Capture the cell that displays the provided text and extract its (x, y) central coordinate. 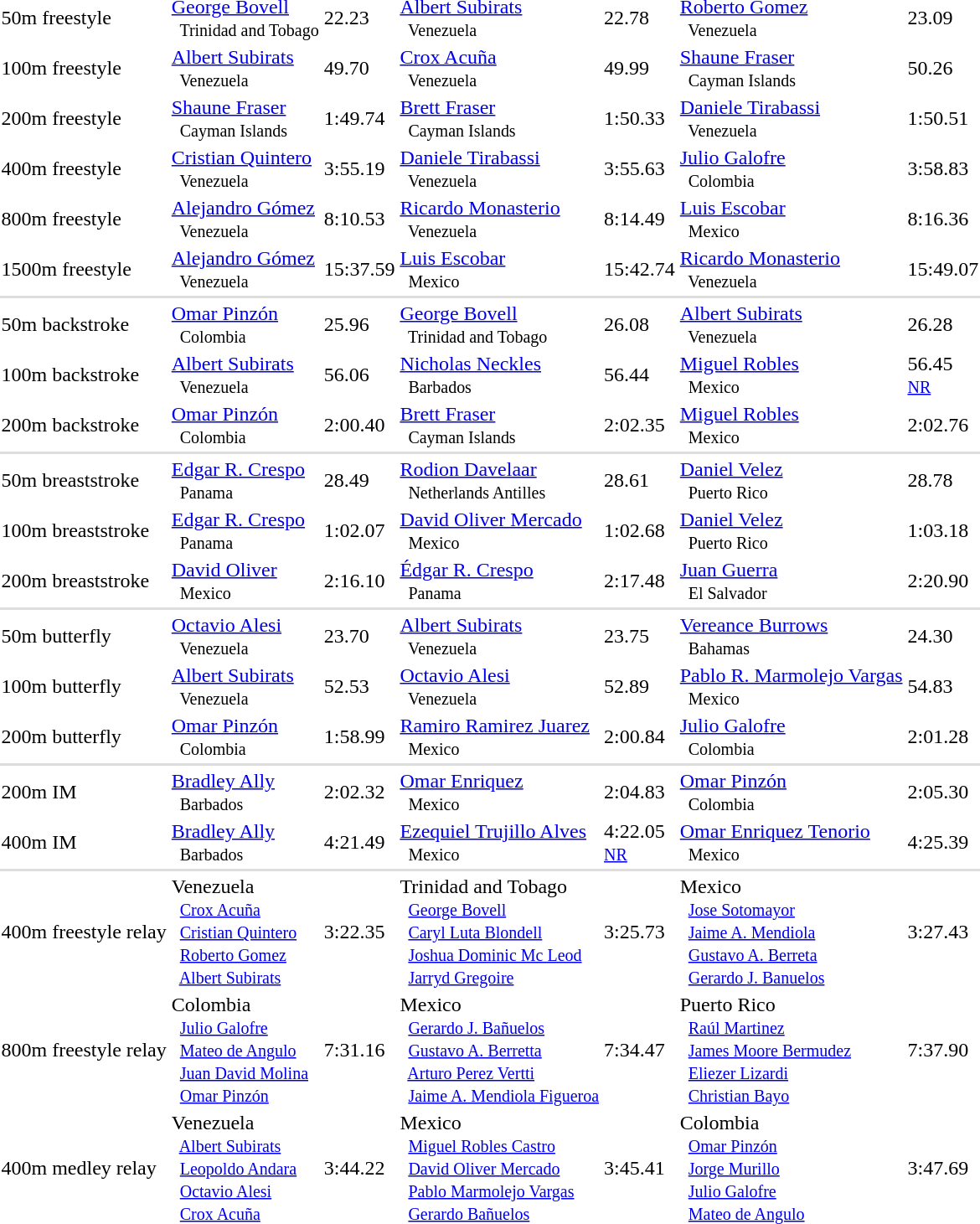
52.53 (359, 687)
Colombia Julio Galofre Mateo de Angulo Juan David Molina Omar Pinzón (245, 1050)
400m IM (84, 843)
7:31.16 (359, 1050)
David Oliver Mercado Mexico (499, 531)
8:16.36 (943, 219)
28.78 (943, 481)
1:49.74 (359, 119)
Trinidad and Tobago George Bovell Caryl Luta Blondell Joshua Dominic Mc Leod Jarryd Gregoire (499, 932)
50m backstroke (84, 325)
1:50.33 (640, 119)
800m freestyle relay (84, 1050)
Mexico Gerardo J. Bañuelos Gustavo A. Berretta Arturo Perez Vertti Jaime A. Mendiola Figueroa (499, 1050)
1:02.07 (359, 531)
23.70 (359, 637)
56.44 (640, 375)
50m breaststroke (84, 481)
Venezuela Crox Acuña Cristian Quintero Roberto Gomez Albert Subirats (245, 932)
100m backstroke (84, 375)
Édgar R. Crespo Panama (499, 581)
25.96 (359, 325)
2:01.28 (943, 737)
Pablo R. Marmolejo Vargas Mexico (791, 687)
3:22.35 (359, 932)
Nicholas Neckles Barbados (499, 375)
2:05.30 (943, 793)
100m breaststroke (84, 531)
200m backstroke (84, 426)
8:10.53 (359, 219)
Ezequiel Trujillo Alves Mexico (499, 843)
52.89 (640, 687)
15:37.59 (359, 270)
Puerto Rico Raúl Martinez James Moore Bermudez Eliezer Lizardi Christian Bayo (791, 1050)
7:37.90 (943, 1050)
15:42.74 (640, 270)
1:02.68 (640, 531)
Juan Guerra El Salvador (791, 581)
24.30 (943, 637)
200m freestyle (84, 119)
28.61 (640, 481)
4:22.05 NR (640, 843)
49.70 (359, 69)
Omar Enriquez Tenorio Mexico (791, 843)
Cristian Quintero Venezuela (245, 169)
Mexico Jose Sotomayor Jaime A. Mendiola Gustavo A. Berreta Gerardo J. Banuelos (791, 932)
2:00.40 (359, 426)
1500m freestyle (84, 270)
200m butterfly (84, 737)
3:25.73 (640, 932)
Vereance Burrows Bahamas (791, 637)
2:02.32 (359, 793)
2:02.76 (943, 426)
2:04.83 (640, 793)
7:34.47 (640, 1050)
3:55.19 (359, 169)
David Oliver Mexico (245, 581)
200m IM (84, 793)
400m freestyle (84, 169)
23.75 (640, 637)
100m butterfly (84, 687)
50.26 (943, 69)
56.06 (359, 375)
1:58.99 (359, 737)
400m freestyle relay (84, 932)
Crox Acuña Venezuela (499, 69)
2:20.90 (943, 581)
Ramiro Ramirez Juarez Mexico (499, 737)
800m freestyle (84, 219)
1:50.51 (943, 119)
28.49 (359, 481)
2:00.84 (640, 737)
200m breaststroke (84, 581)
100m freestyle (84, 69)
Rodion Davelaar Netherlands Antilles (499, 481)
26.28 (943, 325)
2:17.48 (640, 581)
8:14.49 (640, 219)
3:27.43 (943, 932)
2:02.35 (640, 426)
2:16.10 (359, 581)
1:03.18 (943, 531)
Omar Enriquez Mexico (499, 793)
4:21.49 (359, 843)
56.45 NR (943, 375)
3:55.63 (640, 169)
50m butterfly (84, 637)
26.08 (640, 325)
4:25.39 (943, 843)
54.83 (943, 687)
15:49.07 (943, 270)
3:58.83 (943, 169)
George Bovell Trinidad and Tobago (499, 325)
49.99 (640, 69)
